Pinpoint the cell where the given text exists, returning its (X, Y) midpoint coordinate. 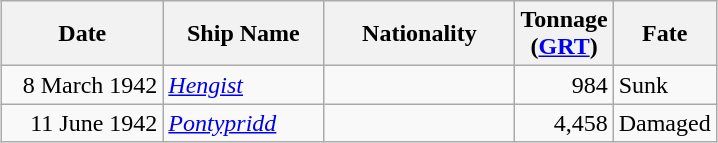
Fate (664, 34)
Nationality (420, 34)
11 June 1942 (82, 123)
Damaged (664, 123)
Sunk (664, 85)
Pontypridd (244, 123)
4,458 (564, 123)
Ship Name (244, 34)
Hengist (244, 85)
Date (82, 34)
984 (564, 85)
Tonnage(GRT) (564, 34)
8 March 1942 (82, 85)
